Find where the given text appears and provide that cell's center as [x, y] coordinate. 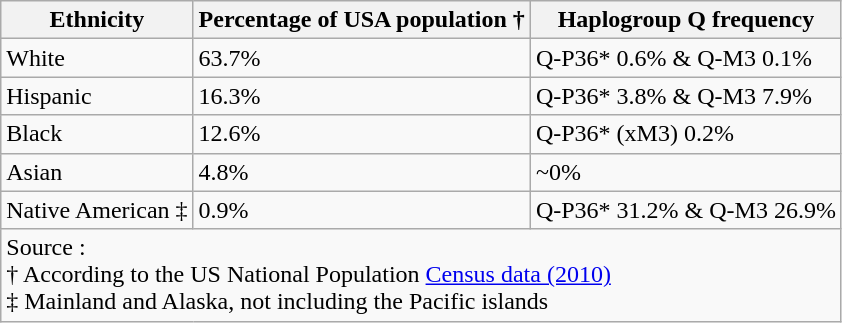
63.7% [362, 58]
12.6% [362, 134]
4.8% [362, 172]
Black [97, 134]
Q-P36* 3.8% & Q-M3 7.9% [686, 96]
16.3% [362, 96]
Q-P36* 0.6% & Q-M3 0.1% [686, 58]
Ethnicity [97, 20]
Hispanic [97, 96]
Source :† According to the US National Population Census data (2010)‡ Mainland and Alaska, not including the Pacific islands [422, 275]
Q-P36* 31.2% & Q-M3 26.9% [686, 210]
Native American ‡ [97, 210]
Q-P36* (xM3) 0.2% [686, 134]
Haplogroup Q frequency [686, 20]
~0% [686, 172]
0.9% [362, 210]
Asian [97, 172]
Percentage of USA population † [362, 20]
White [97, 58]
